Provide the (x, y) coordinate of the cell's center where the given text is located.  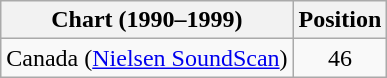
Position (340, 20)
46 (340, 58)
Canada (Nielsen SoundScan) (147, 58)
Chart (1990–1999) (147, 20)
